Extract the (x, y) coordinate from the center of the cell holding the provided text.  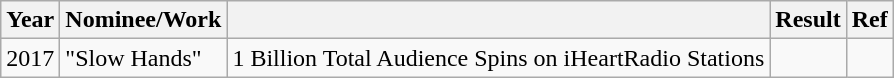
Year (30, 20)
Ref (870, 20)
Result (808, 20)
1 Billion Total Audience Spins on iHeartRadio Stations (498, 58)
"Slow Hands" (144, 58)
2017 (30, 58)
Nominee/Work (144, 20)
